Return (X, Y) of the center of cell containing provided text 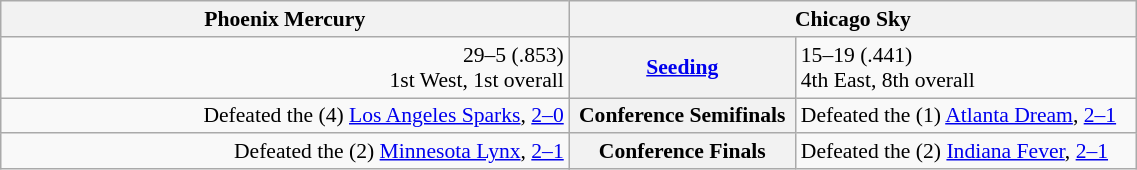
Phoenix Mercury (285, 19)
29–5 (.853) 1st West, 1st overall (285, 68)
Seeding (682, 68)
Chicago Sky (853, 19)
15–19 (.441) 4th East, 8th overall (966, 68)
Conference Semifinals (682, 116)
Defeated the (2) Minnesota Lynx, 2–1 (285, 152)
Defeated the (4) Los Angeles Sparks, 2–0 (285, 116)
Defeated the (1) Atlanta Dream, 2–1 (966, 116)
Conference Finals (682, 152)
Defeated the (2) Indiana Fever, 2–1 (966, 152)
